Pinpoint the cell where the given text exists, returning its [X, Y] midpoint coordinate. 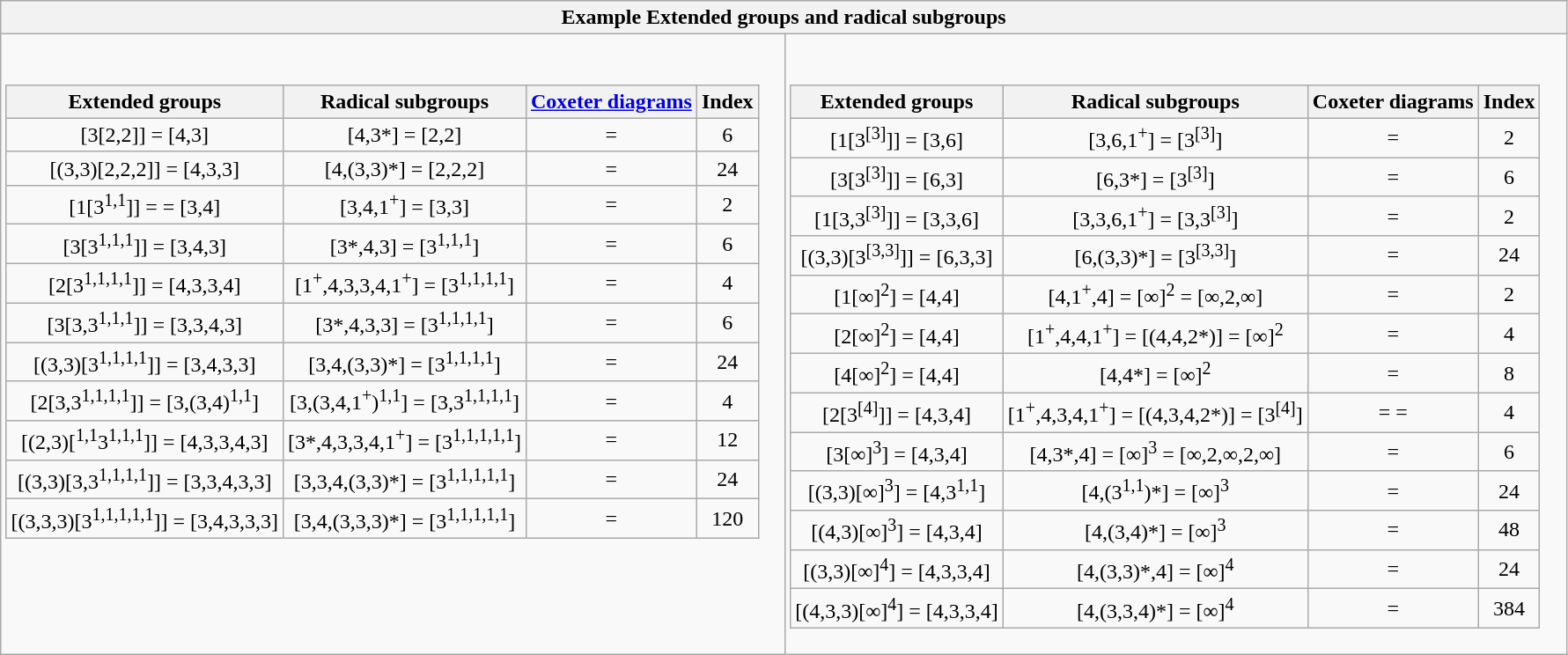
[(3,3)[∞]4] = [4,3,3,4] [897, 569]
[3,4,(3,3)*] = [31,1,1,1] [405, 361]
[3[3,31,1,1]] = [3,3,4,3] [144, 322]
[4,(31,1)*] = [∞]3 [1155, 491]
48 [1509, 530]
[1[31,1]] = = [3,4] [144, 204]
[3*,4,3,3,4,1+] = [31,1,1,1,1] [405, 440]
[2[∞]2] = [4,4] [897, 335]
[2[3,31,1,1,1]] = [3,(3,4)1,1] [144, 401]
[(3,3,3)[31,1,1,1,1]] = [3,4,3,3,3] [144, 519]
[2[31,1,1,1]] = [4,3,3,4] [144, 283]
[1[3,3[3]]] = [3,3,6] [897, 217]
[3*,4,3] = [31,1,1] [405, 245]
[4,3*] = [2,2] [405, 135]
[(2,3)[1,131,1,1]] = [4,3,3,4,3] [144, 440]
[1+,4,3,3,4,1+] = [31,1,1,1] [405, 283]
120 [727, 519]
[6,(3,3)*] = [3[3,3]] [1155, 255]
[3,6,1+] = [3[3]] [1155, 137]
[3*,4,3,3] = [31,1,1,1] [405, 322]
[(3,3)[3[3,3]]] = [6,3,3] [897, 255]
= = [1393, 412]
[4,4*] = [∞]2 [1155, 373]
[(3,3)[2,2,2]] = [4,3,3] [144, 168]
[1+,4,3,4,1+] = [(4,3,4,2*)] = [3[4]] [1155, 412]
[2[3[4]]] = [4,3,4] [897, 412]
[4,3*,4] = [∞]3 = [∞,2,∞,2,∞] [1155, 453]
[1+,4,4,1+] = [(4,4,2*)] = [∞]2 [1155, 335]
[3[2,2]] = [4,3] [144, 135]
384 [1509, 609]
[3[∞]3] = [4,3,4] [897, 453]
[3,4,(3,3,3)*] = [31,1,1,1,1] [405, 519]
Example Extended groups and radical subgroups [784, 18]
8 [1509, 373]
[4,(3,3)*] = [2,2,2] [405, 168]
[6,3*] = [3[3]] [1155, 178]
[4,1+,4] = [∞]2 = [∞,2,∞] [1155, 294]
[3[31,1,1]] = [3,4,3] [144, 245]
[3,4,1+] = [3,3] [405, 204]
[3,(3,4,1+)1,1] = [3,31,1,1,1] [405, 401]
[1[3[3]]] = [3,6] [897, 137]
[(3,3)[31,1,1,1]] = [3,4,3,3] [144, 361]
[3,3,6,1+] = [3,3[3]] [1155, 217]
12 [727, 440]
[(4,3,3)[∞]4] = [4,3,3,4] [897, 609]
[(3,3)[∞]3] = [4,31,1] [897, 491]
[3,3,4,(3,3)*] = [31,1,1,1,1] [405, 479]
[3[3[3]]] = [6,3] [897, 178]
[(3,3)[3,31,1,1,1]] = [3,3,4,3,3] [144, 479]
[4,(3,3,4)*] = [∞]4 [1155, 609]
[4[∞]2] = [4,4] [897, 373]
[(4,3)[∞]3] = [4,3,4] [897, 530]
[4,(3,3)*,4] = [∞]4 [1155, 569]
[4,(3,4)*] = [∞]3 [1155, 530]
[1[∞]2] = [4,4] [897, 294]
